Determine the [x, y] coordinate at the center of the cell enclosing the given text.  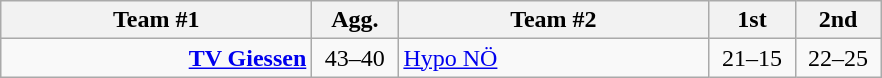
2nd [838, 20]
43–40 [355, 58]
Team #1 [156, 20]
Agg. [355, 20]
Team #2 [554, 20]
22–25 [838, 58]
TV Giessen [156, 58]
21–15 [752, 58]
Hypo NÖ [554, 58]
1st [752, 20]
